Identify which cell holds the provided text, then report its (X, Y) central coordinate. 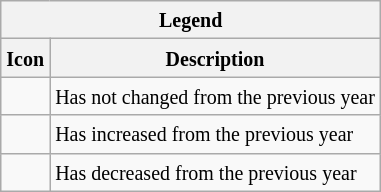
Has increased from the previous year (216, 134)
Has decreased from the previous year (216, 172)
Has not changed from the previous year (216, 96)
Icon (26, 58)
Description (216, 58)
Legend (191, 20)
